Return (X, Y) of the center of cell containing provided text 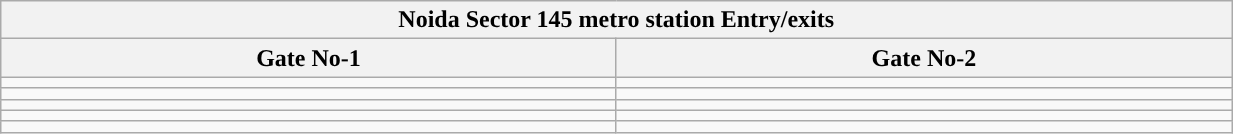
Gate No-2 (924, 58)
Noida Sector 145 metro station Entry/exits (616, 20)
Gate No-1 (308, 58)
